Extract the (x, y) coordinate from the center of the cell holding the provided text.  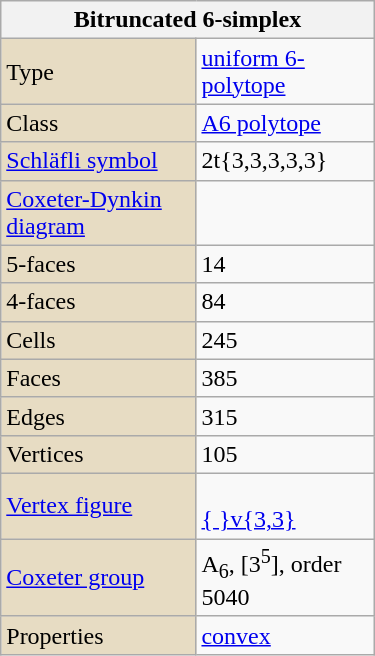
A6 polytope (285, 123)
convex (285, 635)
Vertices (98, 454)
Coxeter group (98, 577)
105 (285, 454)
5-faces (98, 264)
A6, [35], order 5040 (285, 577)
2t{3,3,3,3,3} (285, 161)
Cells (98, 340)
385 (285, 378)
Type (98, 72)
uniform 6-polytope (285, 72)
{ }v{3,3} (285, 506)
Bitruncated 6-simplex (188, 20)
315 (285, 416)
245 (285, 340)
Class (98, 123)
14 (285, 264)
Schläfli symbol (98, 161)
Edges (98, 416)
4-faces (98, 302)
Vertex figure (98, 506)
Faces (98, 378)
Coxeter-Dynkin diagram (98, 212)
Properties (98, 635)
84 (285, 302)
